Detect which cell encompasses the target text, then output its (x, y) center coordinate. 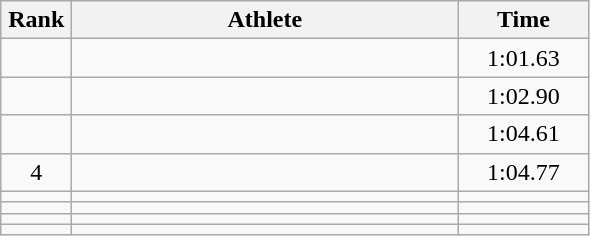
1:02.90 (524, 96)
1:04.61 (524, 134)
4 (36, 172)
Rank (36, 20)
1:01.63 (524, 58)
1:04.77 (524, 172)
Athlete (265, 20)
Time (524, 20)
